For the text-containing cell, return its midpoint in (X, Y) coordinate format. 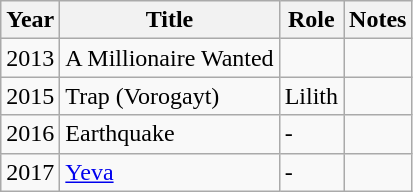
2016 (30, 134)
Role (311, 20)
Title (170, 20)
Trap (Vorogayt) (170, 96)
A Millionaire Wanted (170, 58)
2017 (30, 172)
Yeva (170, 172)
2013 (30, 58)
2015 (30, 96)
Notes (378, 20)
Earthquake (170, 134)
Lilith (311, 96)
Year (30, 20)
